Locate the cell with the specified text and output its (x, y) center coordinate. 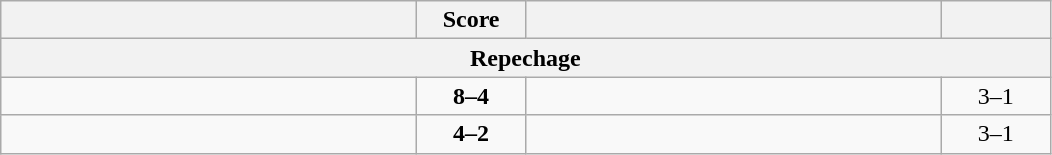
Repechage (526, 58)
4–2 (472, 134)
8–4 (472, 96)
Score (472, 20)
